Return the [x, y] coordinate for the center point of the cell that contains the specified text.  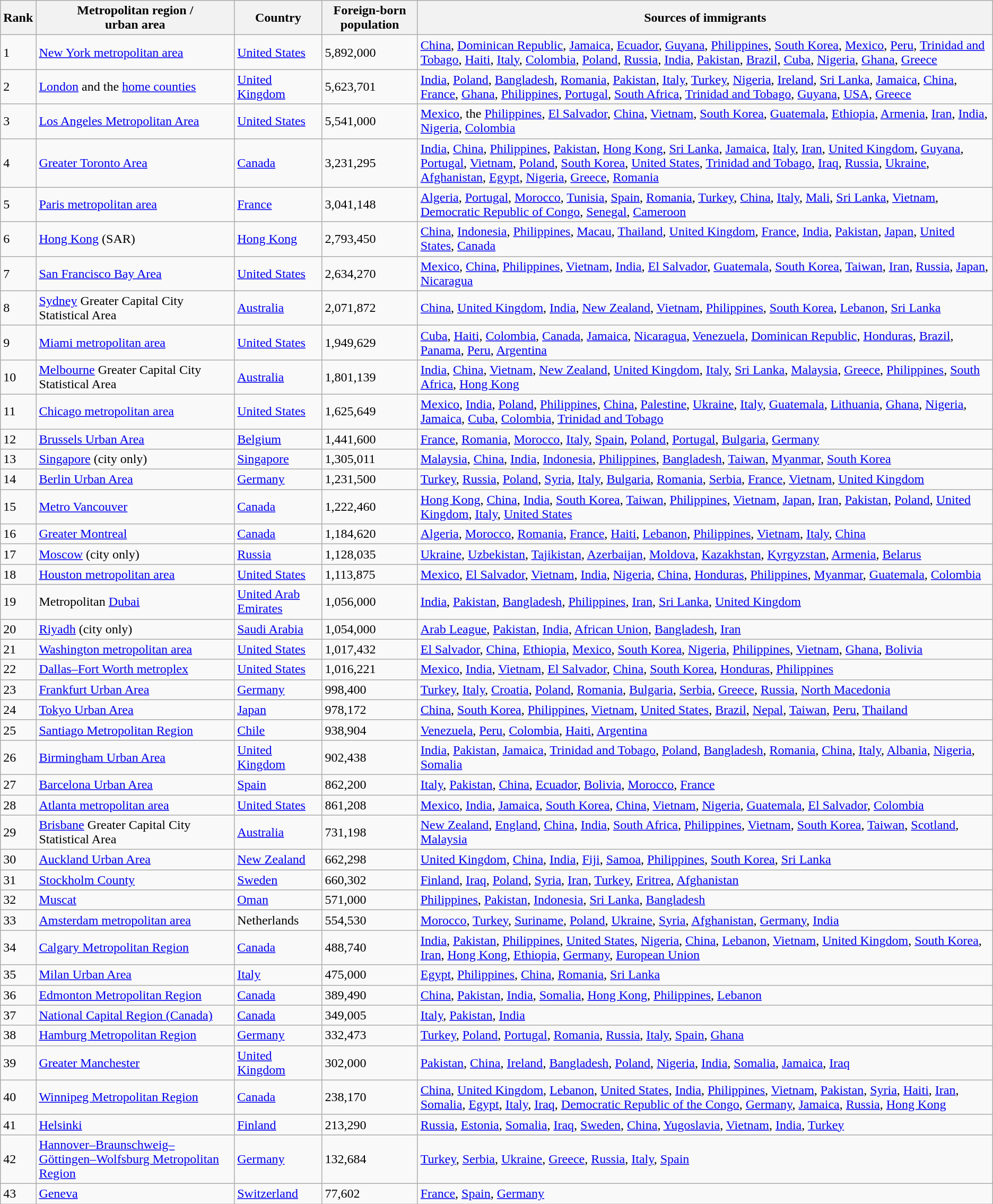
Turkey, Italy, Croatia, Poland, Romania, Bulgaria, Serbia, Greece, Russia, North Macedonia [705, 690]
475,000 [370, 975]
862,200 [370, 784]
Stockholm County [135, 880]
1,056,000 [370, 601]
New York metropolitan area [135, 52]
Greater Toronto Area [135, 163]
8 [18, 308]
France, Spain, Germany [705, 1193]
14 [18, 479]
77,602 [370, 1193]
1,949,629 [370, 343]
India, China, Vietnam, New Zealand, United Kingdom, Italy, Sri Lanka, Malaysia, Greece, Philippines, South Africa, Hong Kong [705, 377]
3,231,295 [370, 163]
37 [18, 1015]
National Capital Region (Canada) [135, 1015]
30 [18, 860]
1,184,620 [370, 534]
Rank [18, 18]
1,016,221 [370, 669]
2,071,872 [370, 308]
1,231,500 [370, 479]
London and the home counties [135, 87]
662,298 [370, 860]
15 [18, 507]
Tokyo Urban Area [135, 710]
Mexico, El Salvador, Vietnam, India, Nigeria, China, Honduras, Philippines, Myanmar, Guatemala, Colombia [705, 574]
5,541,000 [370, 121]
Santiago Metropolitan Region [135, 730]
861,208 [370, 805]
9 [18, 343]
10 [18, 377]
Mexico, India, Jamaica, South Korea, China, Vietnam, Nigeria, Guatemala, El Salvador, Colombia [705, 805]
Foreign-born population [370, 18]
Hong Kong (SAR) [135, 239]
Brussels Urban Area [135, 439]
Riyadh (city only) [135, 629]
New Zealand, England, China, India, South Africa, Philippines, Vietnam, South Korea, Taiwan, Scotland, Malaysia [705, 833]
Cuba, Haiti, Colombia, Canada, Jamaica, Nicaragua, Venezuela, Dominican Republic, Honduras, Brazil, Panama, Peru, Argentina [705, 343]
San Francisco Bay Area [135, 274]
43 [18, 1193]
Houston metropolitan area [135, 574]
5,892,000 [370, 52]
31 [18, 880]
1,441,600 [370, 439]
29 [18, 833]
China, Pakistan, India, Somalia, Hong Kong, Philippines, Lebanon [705, 995]
France, Romania, Morocco, Italy, Spain, Poland, Portugal, Bulgaria, Germany [705, 439]
Mexico, China, Philippines, Vietnam, India, El Salvador, Guatemala, South Korea, Taiwan, Iran, Russia, Japan, Nicaragua [705, 274]
Atlanta metropolitan area [135, 805]
Geneva [135, 1193]
1,625,649 [370, 412]
Metropolitan Dubai [135, 601]
13 [18, 459]
India, Pakistan, Bangladesh, Philippines, Iran, Sri Lanka, United Kingdom [705, 601]
39 [18, 1063]
France [278, 205]
Malaysia, China, India, Indonesia, Philippines, Bangladesh, Taiwan, Myanmar, South Korea [705, 459]
Venezuela, Peru, Colombia, Haiti, Argentina [705, 730]
4 [18, 163]
Dallas–Fort Worth metroplex [135, 669]
938,904 [370, 730]
17 [18, 554]
Greater Manchester [135, 1063]
Russia [278, 554]
Hong Kong [278, 239]
Melbourne Greater Capital City Statistical Area [135, 377]
Barcelona Urban Area [135, 784]
389,490 [370, 995]
Auckland Urban Area [135, 860]
Turkey, Serbia, Ukraine, Greece, Russia, Italy, Spain [705, 1159]
Saudi Arabia [278, 629]
41 [18, 1124]
Philippines, Pakistan, Indonesia, Sri Lanka, Bangladesh [705, 900]
23 [18, 690]
33 [18, 920]
978,172 [370, 710]
Sydney Greater Capital City Statistical Area [135, 308]
3,041,148 [370, 205]
Sources of immigrants [705, 18]
1,305,011 [370, 459]
554,530 [370, 920]
Netherlands [278, 920]
38 [18, 1035]
40 [18, 1097]
Miami metropolitan area [135, 343]
332,473 [370, 1035]
28 [18, 805]
2,634,270 [370, 274]
Metro Vancouver [135, 507]
Algeria, Portugal, Morocco, Tunisia, Spain, Romania, Turkey, China, Italy, Mali, Sri Lanka, Vietnam, Democratic Republic of Congo, Senegal, Cameroon [705, 205]
32 [18, 900]
Chile [278, 730]
United Arab Emirates [278, 601]
902,438 [370, 757]
1,801,139 [370, 377]
Moscow (city only) [135, 554]
New Zealand [278, 860]
India, Pakistan, Jamaica, Trinidad and Tobago, Poland, Bangladesh, Romania, China, Italy, Albania, Nigeria, Somalia [705, 757]
Milan Urban Area [135, 975]
6 [18, 239]
25 [18, 730]
18 [18, 574]
Singapore [278, 459]
34 [18, 947]
Edmonton Metropolitan Region [135, 995]
20 [18, 629]
Hannover–Braunschweig–Göttingen–Wolfsburg Metropolitan Region [135, 1159]
Greater Montreal [135, 534]
Berlin Urban Area [135, 479]
Turkey, Poland, Portugal, Romania, Russia, Italy, Spain, Ghana [705, 1035]
Italy [278, 975]
26 [18, 757]
Italy, Pakistan, China, Ecuador, Bolivia, Morocco, France [705, 784]
United Kingdom, China, India, Fiji, Samoa, Philippines, South Korea, Sri Lanka [705, 860]
Switzerland [278, 1193]
Brisbane Greater Capital City Statistical Area [135, 833]
Turkey, Russia, Poland, Syria, Italy, Bulgaria, Romania, Serbia, France, Vietnam, United Kingdom [705, 479]
Country [278, 18]
660,302 [370, 880]
1,017,432 [370, 649]
Sweden [278, 880]
Mexico, the Philippines, El Salvador, China, Vietnam, South Korea, Guatemala, Ethiopia, Armenia, Iran, India, Nigeria, Colombia [705, 121]
Amsterdam metropolitan area [135, 920]
China, South Korea, Philippines, Vietnam, United States, Brazil, Nepal, Taiwan, Peru, Thailand [705, 710]
571,000 [370, 900]
Frankfurt Urban Area [135, 690]
Spain [278, 784]
998,400 [370, 690]
Paris metropolitan area [135, 205]
Finland [278, 1124]
1 [18, 52]
2 [18, 87]
42 [18, 1159]
1,128,035 [370, 554]
Birmingham Urban Area [135, 757]
Mexico, India, Vietnam, El Salvador, China, South Korea, Honduras, Philippines [705, 669]
238,170 [370, 1097]
Los Angeles Metropolitan Area [135, 121]
349,005 [370, 1015]
731,198 [370, 833]
Calgary Metropolitan Region [135, 947]
488,740 [370, 947]
Muscat [135, 900]
19 [18, 601]
Pakistan, China, Ireland, Bangladesh, Poland, Nigeria, India, Somalia, Jamaica, Iraq [705, 1063]
Winnipeg Metropolitan Region [135, 1097]
China, Indonesia, Philippines, Macau, Thailand, United Kingdom, France, India, Pakistan, Japan, United States, Canada [705, 239]
Egypt, Philippines, China, Romania, Sri Lanka [705, 975]
Morocco, Turkey, Suriname, Poland, Ukraine, Syria, Afghanistan, Germany, India [705, 920]
Hong Kong, China, India, South Korea, Taiwan, Philippines, Vietnam, Japan, Iran, Pakistan, Poland, United Kingdom, Italy, United States [705, 507]
16 [18, 534]
5,623,701 [370, 87]
Oman [278, 900]
27 [18, 784]
Ukraine, Uzbekistan, Tajikistan, Azerbaijan, Moldova, Kazakhstan, Kyrgyzstan, Armenia, Belarus [705, 554]
Algeria, Morocco, Romania, France, Haiti, Lebanon, Philippines, Vietnam, Italy, China [705, 534]
2,793,450 [370, 239]
12 [18, 439]
5 [18, 205]
China, United Kingdom, India, New Zealand, Vietnam, Philippines, South Korea, Lebanon, Sri Lanka [705, 308]
Hamburg Metropolitan Region [135, 1035]
213,290 [370, 1124]
Singapore (city only) [135, 459]
Chicago metropolitan area [135, 412]
24 [18, 710]
1,222,460 [370, 507]
Finland, Iraq, Poland, Syria, Iran, Turkey, Eritrea, Afghanistan [705, 880]
7 [18, 274]
22 [18, 669]
Belgium [278, 439]
Helsinki [135, 1124]
36 [18, 995]
Washington metropolitan area [135, 649]
3 [18, 121]
132,684 [370, 1159]
302,000 [370, 1063]
El Salvador, China, Ethiopia, Mexico, South Korea, Nigeria, Philippines, Vietnam, Ghana, Bolivia [705, 649]
21 [18, 649]
Italy, Pakistan, India [705, 1015]
11 [18, 412]
Japan [278, 710]
1,054,000 [370, 629]
1,113,875 [370, 574]
Metropolitan region /urban area [135, 18]
Russia, Estonia, Somalia, Iraq, Sweden, China, Yugoslavia, Vietnam, India, Turkey [705, 1124]
35 [18, 975]
Arab League, Pakistan, India, African Union, Bangladesh, Iran [705, 629]
